Search for the cell housing the specified text and yield its (X, Y) center coordinate. 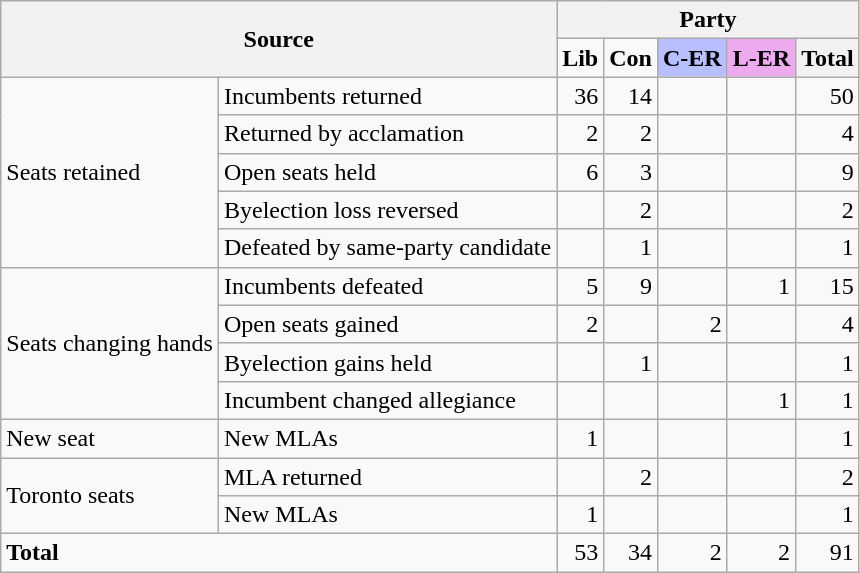
Open seats gained (387, 324)
53 (580, 553)
91 (828, 553)
36 (580, 96)
Party (708, 20)
3 (631, 172)
L-ER (761, 58)
C-ER (692, 58)
50 (828, 96)
MLA returned (387, 477)
Toronto seats (110, 496)
Incumbents returned (387, 96)
Con (631, 58)
14 (631, 96)
Lib (580, 58)
Seats retained (110, 172)
New seat (110, 438)
Defeated by same-party candidate (387, 248)
15 (828, 286)
Open seats held (387, 172)
Incumbent changed allegiance (387, 400)
34 (631, 553)
Source (279, 39)
Byelection loss reversed (387, 210)
Incumbents defeated (387, 286)
Byelection gains held (387, 362)
6 (580, 172)
5 (580, 286)
Returned by acclamation (387, 134)
Seats changing hands (110, 343)
